Return the (X, Y) coordinate for the center point of the cell that contains the specified text.  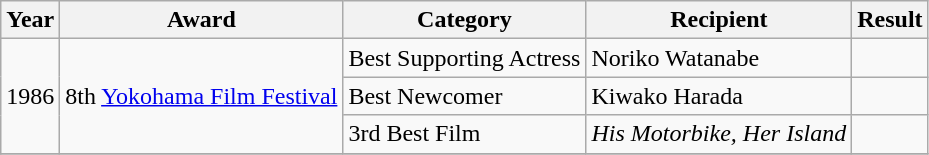
Result (890, 20)
Kiwako Harada (719, 96)
Best Newcomer (464, 96)
3rd Best Film (464, 134)
1986 (30, 96)
His Motorbike, Her Island (719, 134)
Best Supporting Actress (464, 58)
8th Yokohama Film Festival (202, 96)
Award (202, 20)
Year (30, 20)
Noriko Watanabe (719, 58)
Category (464, 20)
Recipient (719, 20)
